Search for the cell housing the specified text and yield its [x, y] center coordinate. 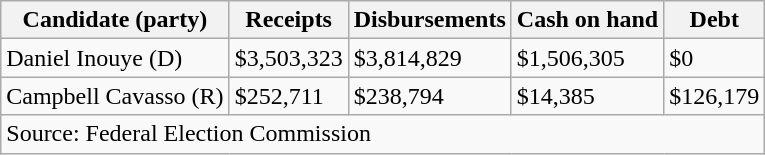
$14,385 [587, 96]
Campbell Cavasso (R) [115, 96]
$3,814,829 [430, 58]
Candidate (party) [115, 20]
$1,506,305 [587, 58]
$252,711 [288, 96]
Debt [714, 20]
Disbursements [430, 20]
Cash on hand [587, 20]
$0 [714, 58]
$126,179 [714, 96]
Receipts [288, 20]
Source: Federal Election Commission [383, 134]
$238,794 [430, 96]
Daniel Inouye (D) [115, 58]
$3,503,323 [288, 58]
